Output the [X, Y] coordinate of the center of the cell containing the given text.  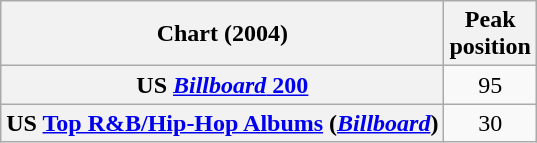
30 [490, 123]
Chart (2004) [222, 34]
US Billboard 200 [222, 85]
Peak position [490, 34]
US Top R&B/Hip-Hop Albums (Billboard) [222, 123]
95 [490, 85]
